Determine the [X, Y] coordinate at the center of the cell enclosing the given text.  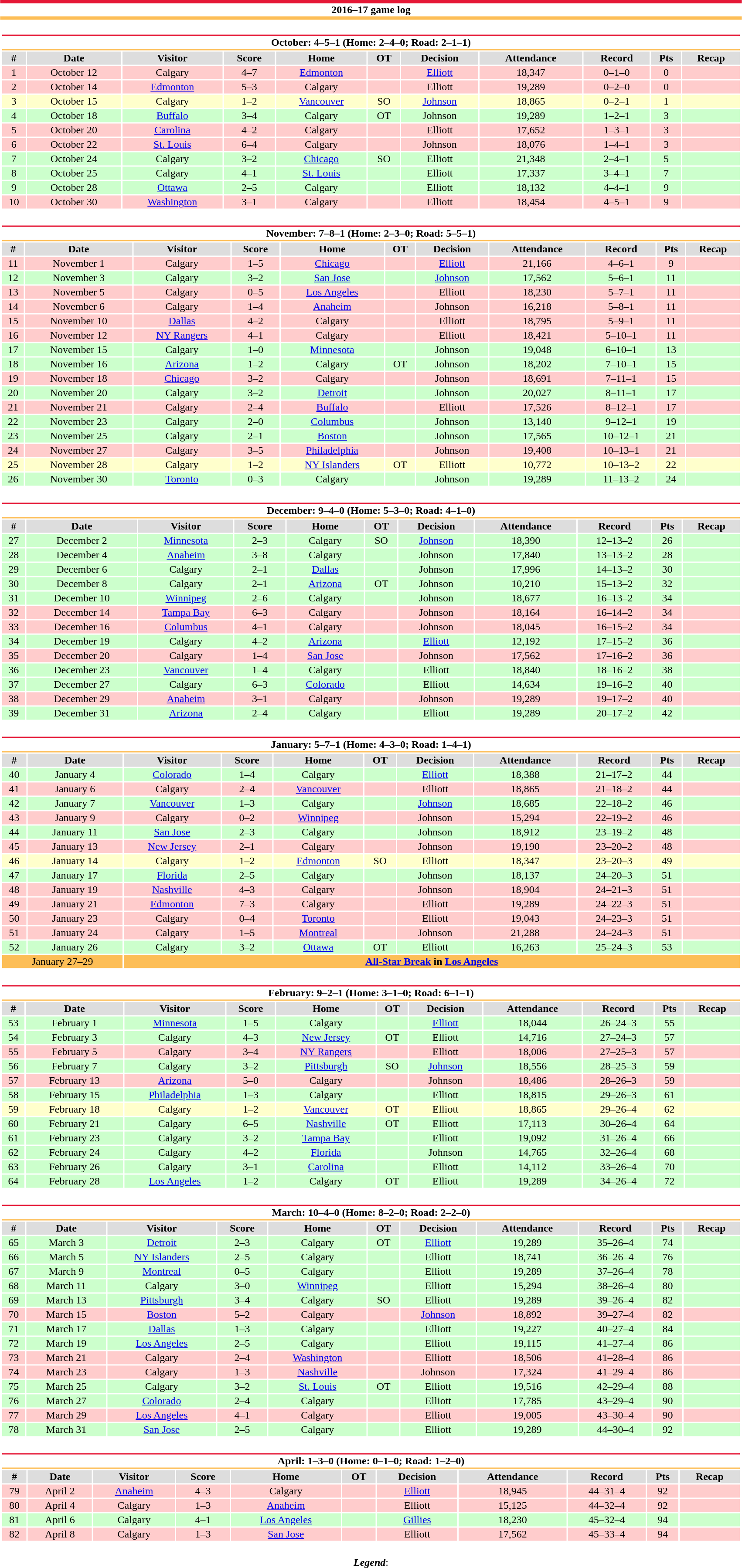
6 [14, 144]
28–26–3 [618, 1080]
18,454 [531, 202]
17–15–2 [615, 641]
65 [14, 1242]
42–29–4 [616, 1386]
20 [13, 393]
October 22 [74, 144]
January 17 [75, 876]
December 6 [82, 570]
February: 9–2–1 (Home: 3–1–0; Road: 6–1–1) [371, 993]
30–26–4 [618, 1124]
7–3 [247, 904]
16,263 [525, 947]
4 [14, 115]
14,765 [533, 1153]
18,164 [526, 612]
November: 7–8–1 (Home: 2–3–0; Road: 5–5–1) [371, 234]
81 [14, 1520]
21–17–2 [614, 774]
19,227 [528, 1329]
71 [14, 1329]
24–21–3 [614, 889]
18,076 [531, 144]
18,506 [528, 1358]
22–18–2 [614, 803]
19,005 [528, 1415]
43–29–4 [616, 1401]
18,006 [533, 1052]
All-Star Break in Los Angeles [432, 962]
5–0 [251, 1080]
8–11–1 [621, 393]
69 [14, 1300]
24–23–3 [614, 918]
18,388 [525, 774]
19,408 [537, 450]
March 15 [66, 1315]
0–1–0 [616, 73]
18,795 [537, 321]
34–26–4 [618, 1181]
January 6 [75, 789]
38–26–4 [616, 1286]
October 20 [74, 130]
9–12–1 [621, 421]
63 [13, 1167]
18,904 [525, 889]
77 [14, 1415]
16 [13, 335]
November 23 [79, 421]
24–22–3 [614, 904]
March 27 [66, 1401]
March 11 [66, 1286]
8–12–1 [621, 407]
47 [14, 876]
20,027 [537, 393]
January 9 [75, 818]
79 [14, 1491]
November 5 [79, 292]
11–13–2 [621, 479]
April: 1–3–0 (Home: 0–1–0; Road: 1–2–0) [371, 1461]
April 8 [60, 1534]
October 12 [74, 73]
54 [13, 1038]
2016–17 game log [371, 10]
17,652 [531, 130]
February 3 [75, 1038]
17–16–2 [615, 656]
1–3–1 [616, 130]
40–27–4 [616, 1329]
10–13–2 [621, 465]
17,324 [528, 1372]
21,288 [525, 933]
March 5 [66, 1257]
17,785 [528, 1401]
2–0 [255, 421]
November 18 [79, 379]
January 21 [75, 904]
50 [14, 918]
17,113 [533, 1124]
24–24–3 [614, 933]
February 18 [75, 1109]
17,840 [526, 555]
4–5–1 [616, 202]
18,741 [528, 1257]
October 25 [74, 173]
19–16–2 [615, 685]
December 4 [82, 555]
1–0 [255, 350]
15,125 [513, 1506]
19,048 [537, 350]
6–5 [251, 1124]
November 15 [79, 350]
3–5 [255, 450]
1–4–1 [616, 144]
19,092 [533, 1138]
2–6 [260, 598]
April 4 [60, 1506]
March: 10–4–0 (Home: 8–2–0; Road: 2–2–0) [371, 1212]
84 [668, 1329]
4–7 [249, 73]
March 17 [66, 1329]
13–13–2 [615, 555]
0–2 [247, 818]
October 18 [74, 115]
41–27–4 [616, 1344]
14,716 [533, 1038]
February 5 [75, 1052]
17,526 [537, 407]
0–4 [247, 918]
February 24 [75, 1153]
44–30–4 [616, 1430]
January 13 [75, 847]
October 28 [74, 188]
March 31 [66, 1430]
October 24 [74, 159]
45–33–4 [607, 1534]
November 12 [79, 335]
November 21 [79, 407]
45 [14, 847]
18,421 [537, 335]
24–20–3 [614, 876]
19,516 [528, 1386]
31 [14, 598]
5–9–1 [621, 321]
November 30 [79, 479]
19,115 [528, 1344]
13,140 [537, 421]
3–8 [260, 555]
33–26–4 [618, 1167]
18,486 [533, 1080]
February 15 [75, 1095]
8 [14, 173]
37 [14, 685]
5–7–1 [621, 292]
March 23 [66, 1372]
November 28 [79, 465]
November 25 [79, 436]
41 [14, 789]
March 3 [66, 1242]
December 10 [82, 598]
18,815 [533, 1095]
5–8–1 [621, 306]
3–0 [242, 1286]
39 [14, 713]
November 3 [79, 278]
36–26–4 [616, 1257]
39–27–4 [616, 1315]
18–16–2 [615, 670]
12–13–2 [615, 541]
41–28–4 [616, 1358]
18,045 [526, 627]
22–19–2 [614, 818]
15–13–2 [615, 584]
November 16 [79, 364]
March 25 [66, 1386]
April 2 [60, 1491]
37–26–4 [616, 1271]
February 21 [75, 1124]
16–13–2 [615, 598]
6–4 [249, 144]
5–6–1 [621, 278]
28–25–3 [618, 1066]
21,166 [537, 264]
67 [14, 1271]
14 [13, 306]
November 6 [79, 306]
56 [13, 1066]
December 23 [82, 670]
January 14 [75, 861]
25 [13, 465]
October 14 [74, 87]
18 [13, 364]
October 30 [74, 202]
25–24–3 [614, 947]
January 27–29 [62, 962]
3–4–1 [616, 173]
52 [14, 947]
23–20–2 [614, 847]
35–26–4 [616, 1242]
Gillies [417, 1520]
23–19–2 [614, 832]
10,772 [537, 465]
16,218 [537, 306]
10–13–1 [621, 450]
19,043 [525, 918]
December 20 [82, 656]
January 7 [75, 803]
32–26–4 [618, 1153]
December 2 [82, 541]
December 27 [82, 685]
4–6–1 [621, 264]
21–18–2 [614, 789]
October 15 [74, 102]
10–12–1 [621, 436]
November 20 [79, 393]
18,132 [531, 188]
February 26 [75, 1167]
18,044 [533, 1023]
16–14–2 [615, 612]
January 24 [75, 933]
14–13–2 [615, 570]
0–3 [255, 479]
43 [14, 818]
44–31–4 [607, 1491]
35 [14, 656]
January 26 [75, 947]
5–10–1 [621, 335]
March 19 [66, 1344]
December: 9–4–0 (Home: 5–3–0; Road: 4–1–0) [371, 511]
27 [14, 541]
10 [14, 202]
January 4 [75, 774]
7–10–1 [621, 364]
February 23 [75, 1138]
58 [13, 1095]
14,634 [526, 685]
27–24–3 [618, 1038]
18,945 [513, 1491]
November 27 [79, 450]
73 [14, 1358]
75 [14, 1386]
4–4–1 [616, 188]
December 16 [82, 627]
November 10 [79, 321]
March 29 [66, 1415]
2–4–1 [616, 159]
February 13 [75, 1080]
23–20–3 [614, 861]
January 19 [75, 889]
18,685 [525, 803]
60 [13, 1124]
44–32–4 [607, 1506]
5–3 [249, 87]
5–2 [242, 1315]
45–32–4 [607, 1520]
18,202 [537, 364]
21,348 [531, 159]
18,691 [537, 379]
0–2–0 [616, 87]
27–25–3 [618, 1052]
2 [14, 87]
December 29 [82, 699]
18,892 [528, 1315]
January 23 [75, 918]
31–26–4 [618, 1138]
10,210 [526, 584]
17,337 [531, 173]
January 11 [75, 832]
February 1 [75, 1023]
February 28 [75, 1181]
20–17–2 [615, 713]
March 9 [66, 1271]
88 [668, 1386]
January: 5–7–1 (Home: 4–3–0; Road: 1–4–1) [371, 744]
April 6 [60, 1520]
March 13 [66, 1300]
43–30–4 [616, 1415]
1–2–1 [616, 115]
19,190 [525, 847]
18,137 [525, 876]
0–2–1 [616, 102]
December 14 [82, 612]
19–17–2 [615, 699]
33 [14, 627]
18,556 [533, 1066]
39–26–4 [616, 1300]
29–26–4 [618, 1109]
November 1 [79, 264]
12 [13, 278]
February 7 [75, 1066]
18,840 [526, 670]
6–10–1 [621, 350]
17,996 [526, 570]
March 21 [66, 1358]
December 19 [82, 641]
29–26–3 [618, 1095]
16–15–2 [615, 627]
7–11–1 [621, 379]
12,192 [526, 641]
December 31 [82, 713]
41–29–4 [616, 1372]
14,112 [533, 1167]
December 8 [82, 584]
18,677 [526, 598]
October: 4–5–1 (Home: 2–4–0; Road: 2–1–1) [371, 43]
29 [14, 570]
26–24–3 [618, 1023]
18,390 [526, 541]
17,565 [537, 436]
23 [13, 436]
18,912 [525, 832]
